Detect which cell encompasses the target text, then output its (x, y) center coordinate. 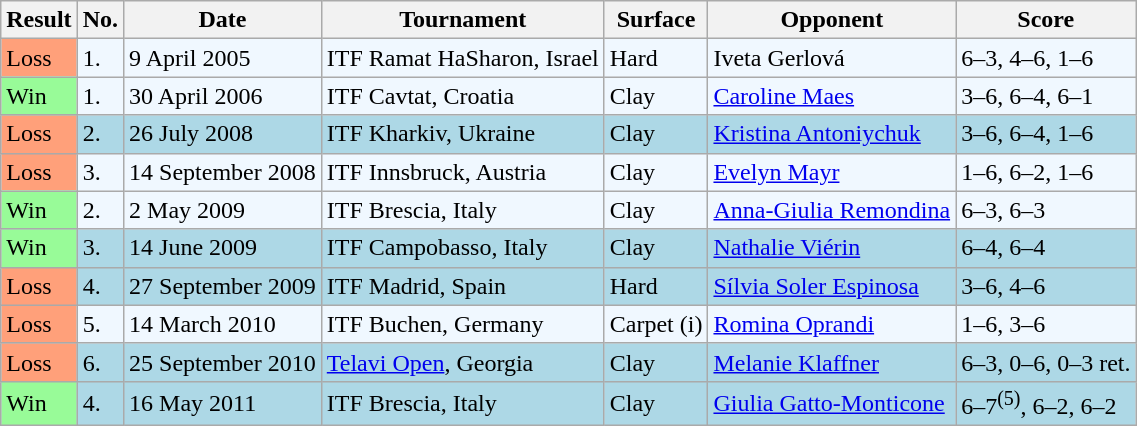
6–4, 6–4 (1046, 248)
3–6, 6–4, 1–6 (1046, 134)
2 May 2009 (223, 210)
3–6, 6–4, 6–1 (1046, 96)
9 April 2005 (223, 58)
6. (100, 362)
ITF Kharkiv, Ukraine (462, 134)
Giulia Gatto-Monticone (832, 404)
Result (39, 20)
ITF Campobasso, Italy (462, 248)
26 July 2008 (223, 134)
14 September 2008 (223, 172)
Surface (656, 20)
ITF Buchen, Germany (462, 324)
Date (223, 20)
Score (1046, 20)
25 September 2010 (223, 362)
5. (100, 324)
30 April 2006 (223, 96)
Nathalie Viérin (832, 248)
Caroline Maes (832, 96)
14 March 2010 (223, 324)
Kristina Antoniychuk (832, 134)
6–3, 6–3 (1046, 210)
Iveta Gerlová (832, 58)
27 September 2009 (223, 286)
Sílvia Soler Espinosa (832, 286)
6–7(5), 6–2, 6–2 (1046, 404)
Tournament (462, 20)
Romina Oprandi (832, 324)
ITF Ramat HaSharon, Israel (462, 58)
14 June 2009 (223, 248)
3–6, 4–6 (1046, 286)
Telavi Open, Georgia (462, 362)
16 May 2011 (223, 404)
ITF Madrid, Spain (462, 286)
ITF Cavtat, Croatia (462, 96)
Opponent (832, 20)
Melanie Klaffner (832, 362)
Anna-Giulia Remondina (832, 210)
Carpet (i) (656, 324)
6–3, 4–6, 1–6 (1046, 58)
6–3, 0–6, 0–3 ret. (1046, 362)
Evelyn Mayr (832, 172)
1–6, 3–6 (1046, 324)
1–6, 6–2, 1–6 (1046, 172)
ITF Innsbruck, Austria (462, 172)
No. (100, 20)
